Extract the [x, y] coordinate from the center of the cell holding the provided text.  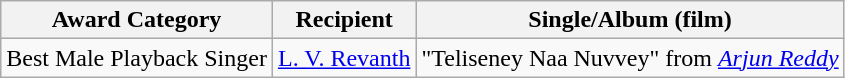
Award Category [137, 20]
"Teliseney Naa Nuvvey" from Arjun Reddy [630, 58]
L. V. Revanth [344, 58]
Single/Album (film) [630, 20]
Best Male Playback Singer [137, 58]
Recipient [344, 20]
